Return [X, Y] of the center of cell containing provided text 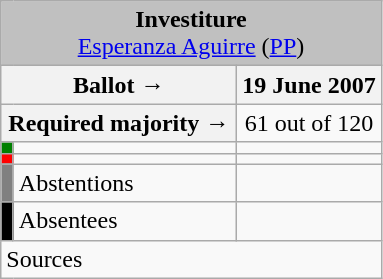
Sources [191, 259]
61 out of 120 [309, 123]
Ballot → [119, 85]
InvestitureEsperanza Aguirre (PP) [191, 34]
Absentees [125, 221]
Abstentions [125, 183]
19 June 2007 [309, 85]
Required majority → [119, 123]
